For the text-containing cell, return its midpoint in [x, y] coordinate format. 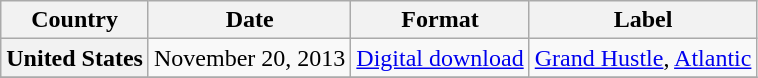
November 20, 2013 [249, 58]
Digital download [440, 58]
Format [440, 20]
Label [643, 20]
Grand Hustle, Atlantic [643, 58]
Date [249, 20]
United States [75, 58]
Country [75, 20]
